Return [x, y] of the center of cell containing provided text 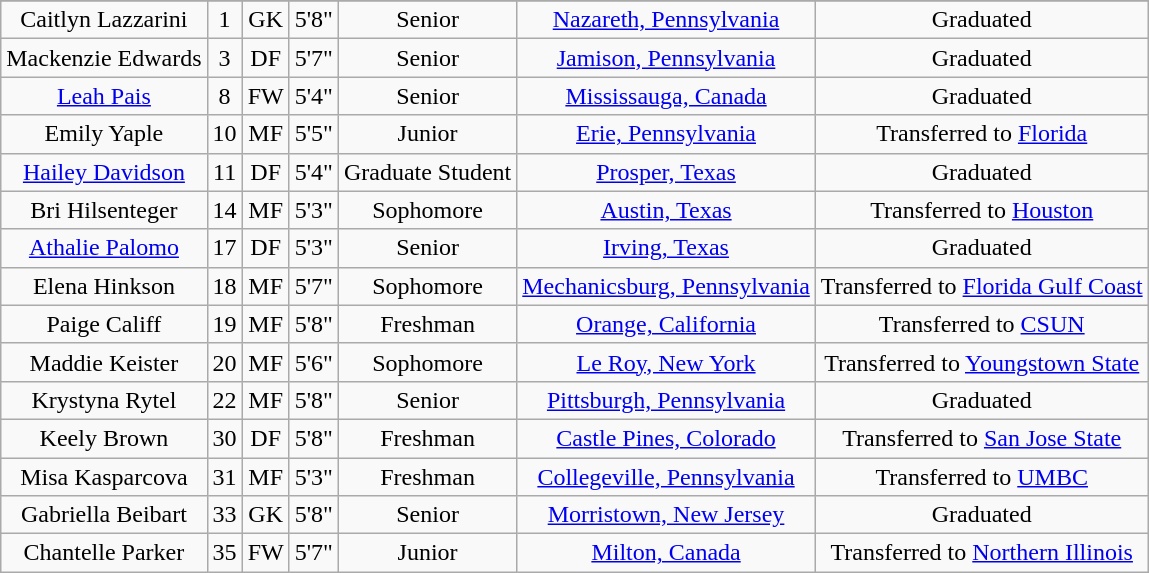
Transferred to Florida [982, 134]
11 [224, 172]
22 [224, 400]
14 [224, 210]
Prosper, Texas [666, 172]
Chantelle Parker [104, 553]
Hailey Davidson [104, 172]
Transferred to Houston [982, 210]
Elena Hinkson [104, 286]
33 [224, 515]
18 [224, 286]
Irving, Texas [666, 248]
5'6" [314, 362]
Le Roy, New York [666, 362]
20 [224, 362]
Erie, Pennsylvania [666, 134]
Athalie Palomo [104, 248]
Pittsburgh, Pennsylvania [666, 400]
3 [224, 58]
Transferred to UMBC [982, 477]
Transferred to Northern Illinois [982, 553]
Transferred to San Jose State [982, 438]
Orange, California [666, 324]
Leah Pais [104, 96]
Castle Pines, Colorado [666, 438]
Jamison, Pennsylvania [666, 58]
Caitlyn Lazzarini [104, 20]
Transferred to Florida Gulf Coast [982, 286]
19 [224, 324]
Collegeville, Pennsylvania [666, 477]
Mackenzie Edwards [104, 58]
Austin, Texas [666, 210]
Krystyna Rytel [104, 400]
Keely Brown [104, 438]
5'5" [314, 134]
1 [224, 20]
Paige Califf [104, 324]
35 [224, 553]
Gabriella Beibart [104, 515]
Emily Yaple [104, 134]
Nazareth, Pennsylvania [666, 20]
Milton, Canada [666, 553]
8 [224, 96]
Morristown, New Jersey [666, 515]
Mechanicsburg, Pennsylvania [666, 286]
Mississauga, Canada [666, 96]
31 [224, 477]
10 [224, 134]
Bri Hilsenteger [104, 210]
30 [224, 438]
Transferred to Youngstown State [982, 362]
Graduate Student [427, 172]
Maddie Keister [104, 362]
17 [224, 248]
Misa Kasparcova [104, 477]
Transferred to CSUN [982, 324]
